Return the [X, Y] coordinate for the center point of the cell that contains the specified text.  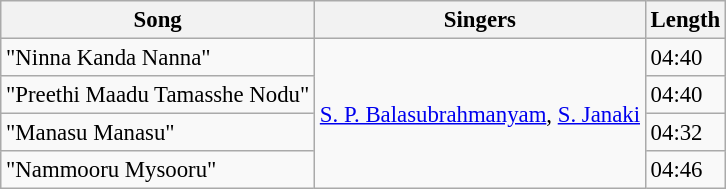
Length [685, 20]
04:32 [685, 133]
Singers [480, 20]
S. P. Balasubrahmanyam, S. Janaki [480, 114]
"Nammooru Mysooru" [158, 170]
"Preethi Maadu Tamasshe Nodu" [158, 95]
04:46 [685, 170]
Song [158, 20]
"Ninna Kanda Nanna" [158, 58]
"Manasu Manasu" [158, 133]
